Output the (x, y) coordinate of the center of the cell containing the given text.  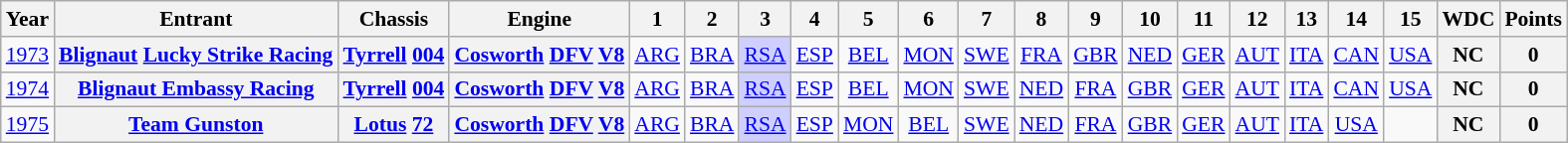
5 (868, 19)
9 (1095, 19)
12 (1257, 19)
10 (1151, 19)
Points (1533, 19)
15 (1410, 19)
1 (657, 19)
Engine (540, 19)
1974 (28, 89)
Team Gunston (195, 125)
1975 (28, 125)
Blignaut Embassy Racing (195, 89)
Lotus 72 (393, 125)
Year (28, 19)
11 (1203, 19)
WDC (1467, 19)
Entrant (195, 19)
2 (713, 19)
Blignaut Lucky Strike Racing (195, 55)
14 (1356, 19)
4 (814, 19)
1973 (28, 55)
7 (987, 19)
8 (1041, 19)
3 (765, 19)
6 (928, 19)
Chassis (393, 19)
13 (1306, 19)
